Capture the cell that displays the provided text and extract its [X, Y] central coordinate. 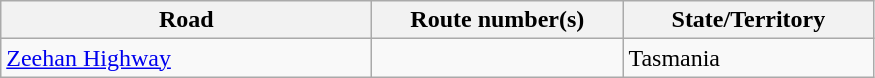
Road [186, 20]
Zeehan Highway [186, 58]
Route number(s) [498, 20]
State/Territory [748, 20]
Tasmania [748, 58]
